Determine the (X, Y) coordinate at the center of the cell enclosing the given text.  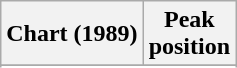
Peakposition (189, 34)
Chart (1989) (72, 34)
